Determine the (x, y) coordinate at the center of the cell enclosing the given text.  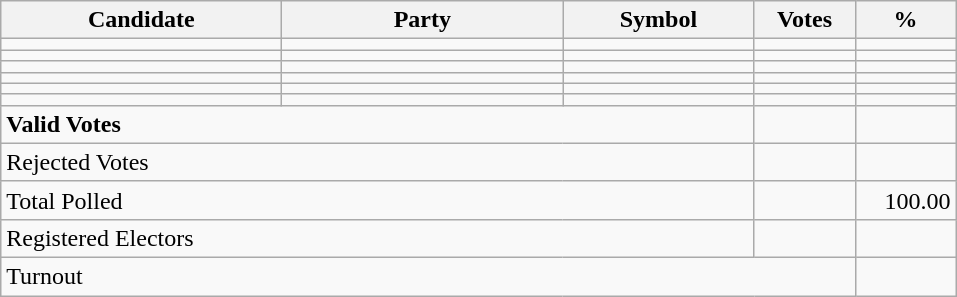
100.00 (906, 200)
Party (422, 20)
Total Polled (378, 200)
Votes (804, 20)
% (906, 20)
Registered Electors (378, 238)
Valid Votes (378, 124)
Candidate (142, 20)
Rejected Votes (378, 162)
Symbol (658, 20)
Turnout (428, 276)
